Scan for the cell matching the given text and deliver its (X, Y) coordinate at center. 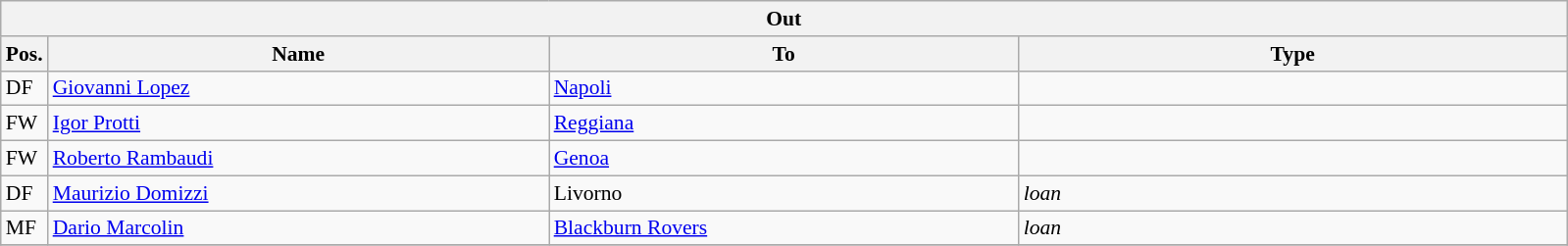
Dario Marcolin (298, 228)
Maurizio Domizzi (298, 193)
Livorno (784, 193)
To (784, 54)
MF (25, 228)
Genoa (784, 159)
Roberto Rambaudi (298, 159)
Blackburn Rovers (784, 228)
Giovanni Lopez (298, 88)
Napoli (784, 88)
Igor Protti (298, 123)
Pos. (25, 54)
Reggiana (784, 123)
Out (784, 19)
Type (1292, 54)
Name (298, 54)
